Pinpoint the cell where the given text exists, returning its (x, y) midpoint coordinate. 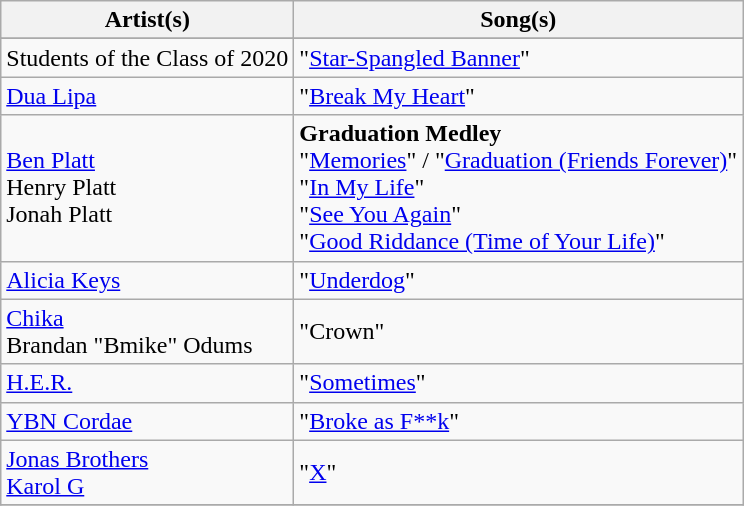
Jonas BrothersKarol G (148, 472)
"Sometimes" (518, 383)
"Break My Heart" (518, 96)
"Underdog" (518, 280)
Song(s) (518, 20)
ChikaBrandan "Bmike" Odums (148, 332)
"Broke as F**k" (518, 421)
H.E.R. (148, 383)
Dua Lipa (148, 96)
Graduation Medley"Memories" / "Graduation (Friends Forever)" "In My Life""See You Again""Good Riddance (Time of Your Life)" (518, 188)
Students of the Class of 2020 (148, 58)
Alicia Keys (148, 280)
"Star-Spangled Banner" (518, 58)
Artist(s) (148, 20)
"X" (518, 472)
"Crown" (518, 332)
YBN Cordae (148, 421)
Ben PlattHenry PlattJonah Platt (148, 188)
